For the text-containing cell, return its midpoint in (x, y) coordinate format. 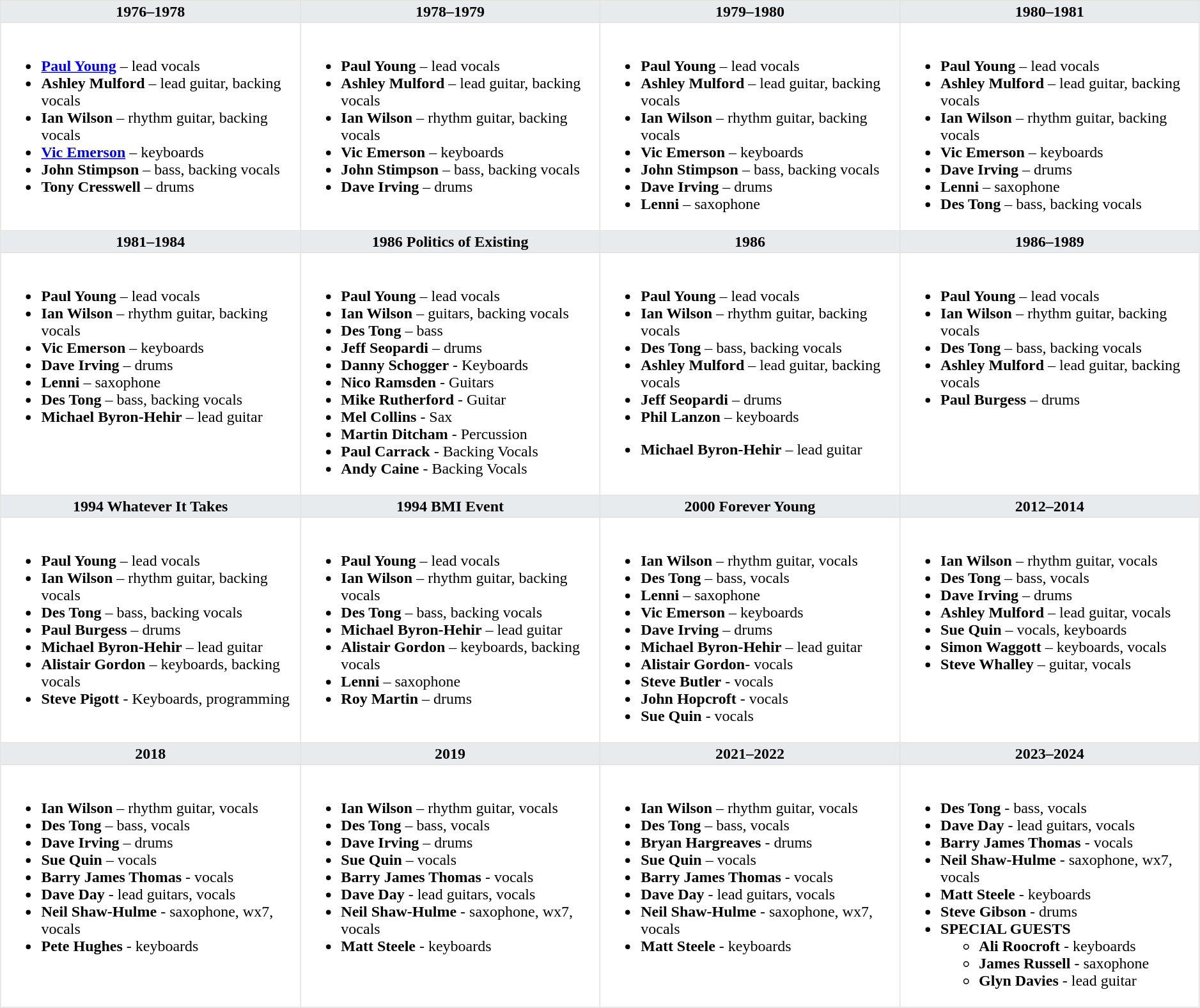
2023–2024 (1050, 754)
2018 (151, 754)
1986 (749, 242)
1981–1984 (151, 242)
1980–1981 (1050, 12)
1976–1978 (151, 12)
1994 BMI Event (450, 506)
2012–2014 (1050, 506)
1979–1980 (749, 12)
1986 Politics of Existing (450, 242)
2019 (450, 754)
1986–1989 (1050, 242)
2000 Forever Young (749, 506)
2021–2022 (749, 754)
1994 Whatever It Takes (151, 506)
1978–1979 (450, 12)
